Determine the (x, y) coordinate at the center of the cell enclosing the given text.  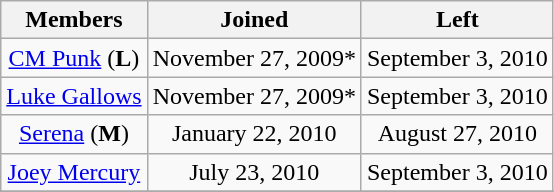
July 23, 2010 (254, 172)
CM Punk (L) (74, 58)
Serena (M) (74, 134)
Luke Gallows (74, 96)
January 22, 2010 (254, 134)
August 27, 2010 (457, 134)
Joey Mercury (74, 172)
Members (74, 20)
Left (457, 20)
Joined (254, 20)
